Identify which cell holds the provided text, then report its [X, Y] central coordinate. 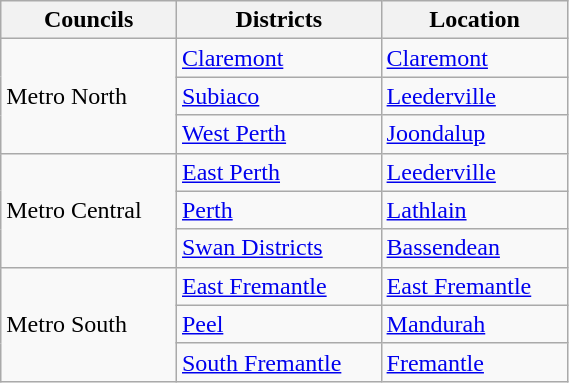
Peel [278, 324]
Location [474, 20]
Metro South [89, 324]
Metro Central [89, 210]
Districts [278, 20]
Joondalup [474, 134]
Swan Districts [278, 248]
Perth [278, 210]
Subiaco [278, 96]
South Fremantle [278, 362]
Lathlain [474, 210]
Councils [89, 20]
East Perth [278, 172]
Bassendean [474, 248]
West Perth [278, 134]
Metro North [89, 96]
Mandurah [474, 324]
Fremantle [474, 362]
